Output the (x, y) coordinate of the center of the cell containing the given text.  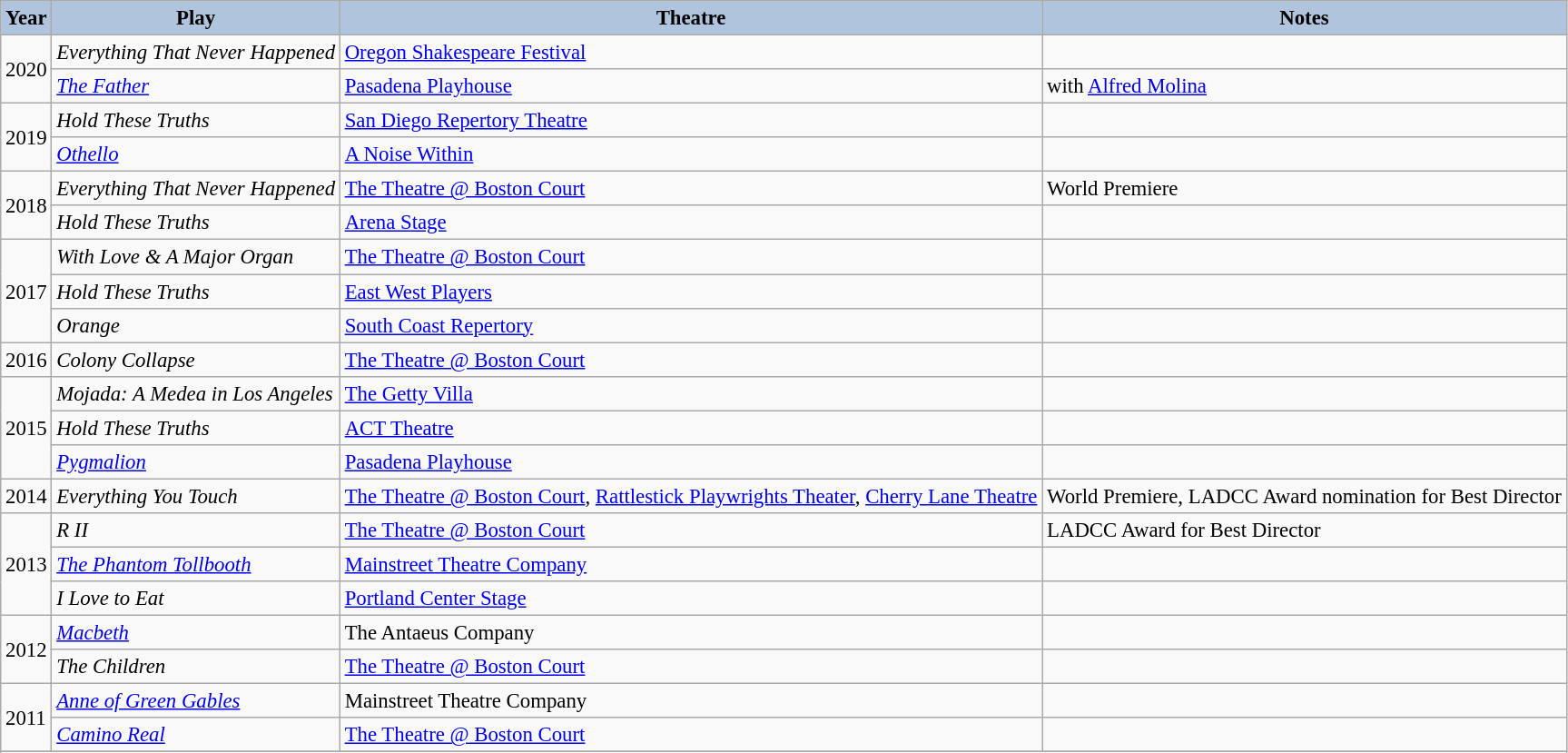
South Coast Repertory (690, 325)
2012 (26, 650)
2018 (26, 205)
East West Players (690, 292)
The Father (196, 86)
Play (196, 18)
Arena Stage (690, 223)
Mojada: A Medea in Los Angeles (196, 393)
Pygmalion (196, 462)
2016 (26, 360)
2013 (26, 565)
2017 (26, 291)
2019 (26, 138)
World Premiere, LADCC Award nomination for Best Director (1304, 496)
2011 (26, 718)
Camino Real (196, 735)
A Noise Within (690, 154)
The Children (196, 667)
Everything You Touch (196, 496)
with Alfred Molina (1304, 86)
R II (196, 530)
Anne of Green Gables (196, 701)
Notes (1304, 18)
2020 (26, 69)
Orange (196, 325)
2015 (26, 427)
The Phantom Tollbooth (196, 564)
2014 (26, 496)
LADCC Award for Best Director (1304, 530)
Portland Center Stage (690, 599)
ACT Theatre (690, 428)
Theatre (690, 18)
Macbeth (196, 633)
With Love & A Major Organ (196, 257)
Othello (196, 154)
The Theatre @ Boston Court, Rattlestick Playwrights Theater, Cherry Lane Theatre (690, 496)
World Premiere (1304, 189)
The Getty Villa (690, 393)
Colony Collapse (196, 360)
Year (26, 18)
The Antaeus Company (690, 633)
I Love to Eat (196, 599)
San Diego Repertory Theatre (690, 121)
Oregon Shakespeare Festival (690, 53)
